Capture the cell that displays the provided text and extract its [x, y] central coordinate. 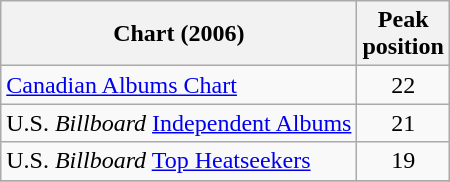
Chart (2006) [179, 34]
22 [403, 85]
Peakposition [403, 34]
U.S. Billboard Top Heatseekers [179, 161]
21 [403, 123]
19 [403, 161]
U.S. Billboard Independent Albums [179, 123]
Canadian Albums Chart [179, 85]
